Capture the cell that displays the provided text and extract its [X, Y] central coordinate. 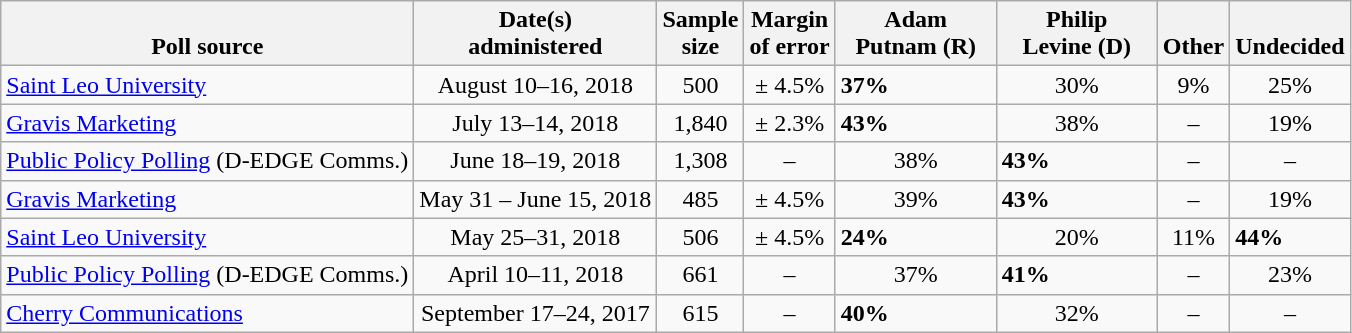
April 10–11, 2018 [536, 275]
25% [1290, 85]
1,308 [700, 161]
661 [700, 275]
44% [1290, 237]
23% [1290, 275]
40% [916, 313]
± 2.3% [790, 123]
615 [700, 313]
May 31 – June 15, 2018 [536, 199]
PhilipLevine (D) [1076, 34]
11% [1193, 237]
24% [916, 237]
41% [1076, 275]
August 10–16, 2018 [536, 85]
September 17–24, 2017 [536, 313]
485 [700, 199]
Other [1193, 34]
AdamPutnam (R) [916, 34]
Poll source [208, 34]
Marginof error [790, 34]
Undecided [1290, 34]
May 25–31, 2018 [536, 237]
Date(s)administered [536, 34]
30% [1076, 85]
1,840 [700, 123]
July 13–14, 2018 [536, 123]
506 [700, 237]
500 [700, 85]
Samplesize [700, 34]
9% [1193, 85]
20% [1076, 237]
39% [916, 199]
32% [1076, 313]
Cherry Communications [208, 313]
June 18–19, 2018 [536, 161]
